Scan for the cell matching the given text and deliver its (x, y) coordinate at center. 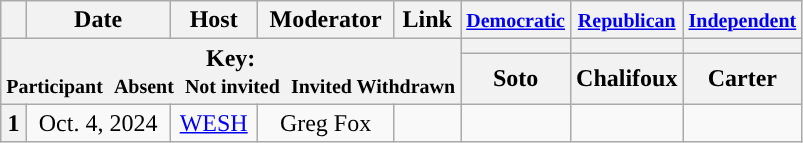
Democratic (516, 20)
Host (214, 20)
WESH (214, 123)
Moderator (325, 20)
Republican (627, 20)
Key: Participant Absent Not invited Invited Withdrawn (231, 72)
1 (14, 123)
Link (428, 20)
Date (98, 20)
Oct. 4, 2024 (98, 123)
Greg Fox (325, 123)
Chalifoux (627, 78)
Soto (516, 78)
Carter (742, 78)
Independent (742, 20)
